For the text-containing cell, return its midpoint in (X, Y) coordinate format. 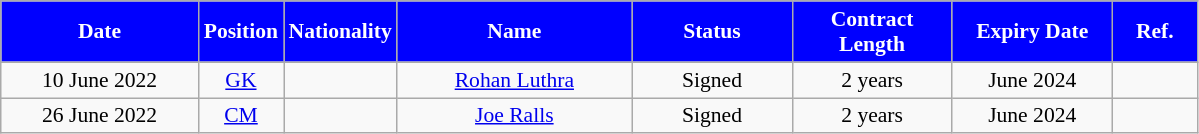
Ref. (1154, 32)
Nationality (340, 32)
Name (514, 32)
Joe Ralls (514, 116)
CM (240, 116)
10 June 2022 (100, 80)
Status (712, 32)
26 June 2022 (100, 116)
GK (240, 80)
Contract Length (872, 32)
Position (240, 32)
Rohan Luthra (514, 80)
Date (100, 32)
Expiry Date (1032, 32)
